Find where the given text appears and provide that cell's center as [X, Y] coordinate. 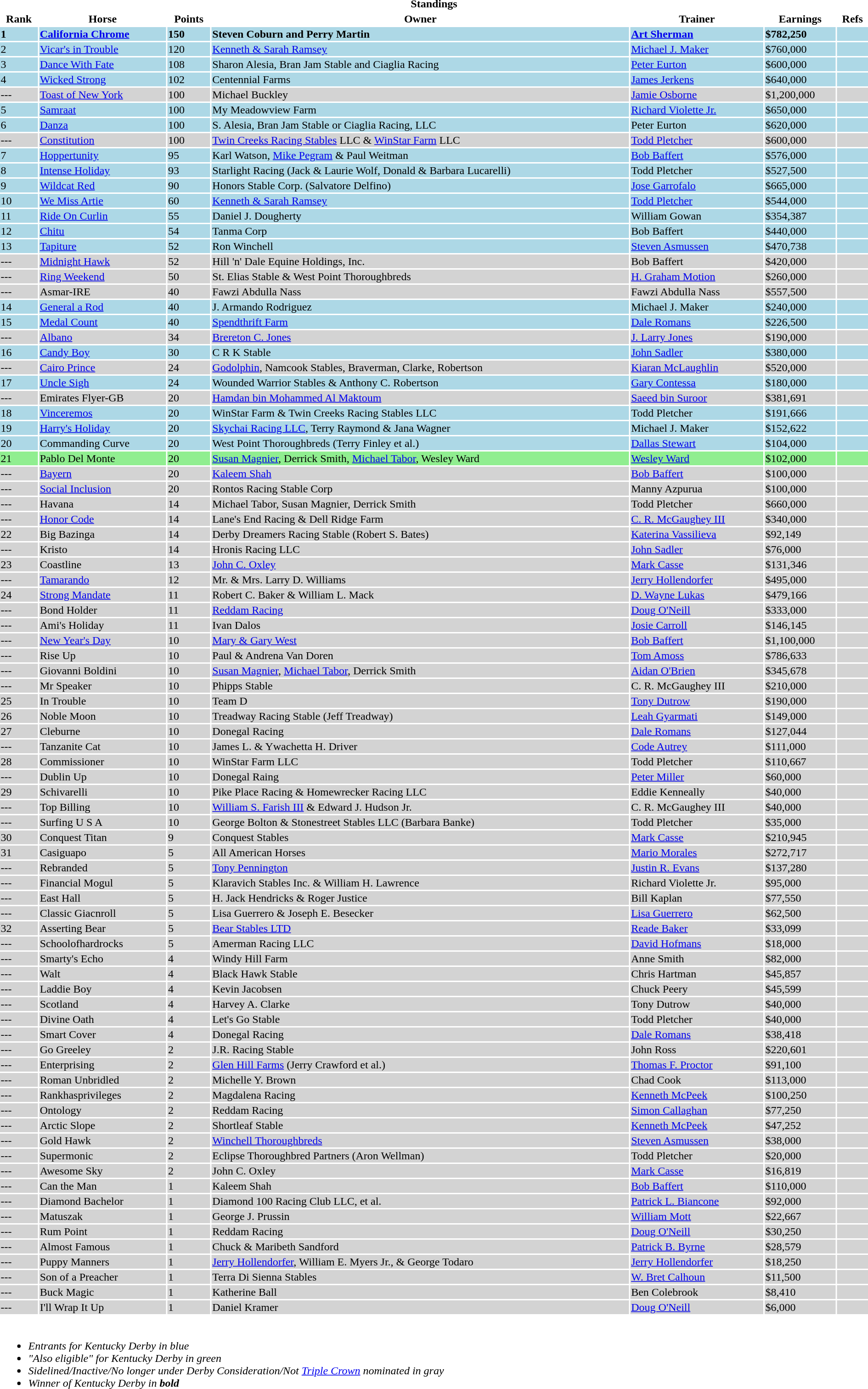
$30,250 [800, 1231]
$95,000 [800, 883]
William Mott [697, 1216]
Diamond Bachelor [102, 1201]
Honors Stable Corp. (Salvatore Delfino) [421, 186]
Son of a Preacher [102, 1277]
$28,579 [800, 1247]
$137,280 [800, 868]
Starlight Racing (Jack & Laurie Wolf, Donald & Barbara Lucarelli) [421, 170]
Saeed bin Suroor [697, 398]
$260,000 [800, 277]
8 [19, 170]
Refs [852, 19]
Jose Garrofalo [697, 186]
$191,666 [800, 413]
$220,601 [800, 1050]
Robert C. Baker & William L. Mack [421, 595]
Brereton C. Jones [421, 337]
Kevin Jacobsen [421, 989]
$272,717 [800, 853]
Magdalena Racing [421, 1095]
William Gowan [697, 216]
Scotland [102, 1004]
Go Greeley [102, 1050]
$33,099 [800, 928]
General a Rod [102, 307]
Emirates Flyer-GB [102, 398]
Art Sherman [697, 34]
Can the Man [102, 1186]
Let's Go Stable [421, 1019]
Skychai Racing LLC, Terry Raymond & Jana Wagner [421, 428]
Horse [102, 19]
Diamond 100 Racing Club LLC, et al. [421, 1201]
$22,667 [800, 1216]
$149,000 [800, 716]
$640,000 [800, 79]
$82,000 [800, 959]
25 [19, 701]
H. Jack Hendricks & Roger Justice [421, 898]
17 [19, 383]
Chuck Peery [697, 989]
Susan Magnier, Derrick Smith, Michael Tabor, Wesley Ward [421, 458]
Susan Magnier, Michael Tabor, Derrick Smith [421, 671]
$527,500 [800, 170]
$380,000 [800, 352]
Ride On Curlin [102, 216]
Awesome Sky [102, 1171]
St. Elias Stable & West Point Thoroughbreds [421, 277]
Jerry Hollendorfer, William E. Myers Jr., & George Todaro [421, 1262]
Dublin Up [102, 777]
Patrick L. Biancone [697, 1201]
Simon Callaghan [697, 1110]
102 [189, 79]
$62,500 [800, 913]
Rank [19, 19]
$92,000 [800, 1201]
J. Larry Jones [697, 337]
Tony Pennington [421, 868]
Spendthrift Farm [421, 322]
George Bolton & Stonestreet Stables LLC (Barbara Banke) [421, 822]
Intense Holiday [102, 170]
Shortleaf Stable [421, 1125]
Godolphin, Namcook Stables, Braverman, Clarke, Robertson [421, 367]
Treadway Racing Stable (Jeff Treadway) [421, 716]
Puppy Manners [102, 1262]
Pablo Del Monte [102, 458]
Katherine Ball [421, 1292]
Midnight Hawk [102, 261]
Winchell Thoroughbreds [421, 1141]
$620,000 [800, 125]
$11,500 [800, 1277]
15 [19, 322]
Toast of New York [102, 95]
Smarty's Echo [102, 959]
Lisa Guerrero & Joseph E. Besecker [421, 913]
$210,945 [800, 837]
93 [189, 170]
Chitu [102, 231]
Earnings [800, 19]
$45,599 [800, 989]
Chuck & Maribeth Sandford [421, 1247]
$1,100,000 [800, 640]
Samraat [102, 110]
16 [19, 352]
Amerman Racing LLC [421, 943]
Big Bazinga [102, 534]
Eclipse Thoroughbred Partners (Aron Wellman) [421, 1156]
Derby Dreamers Racing Stable (Robert S. Bates) [421, 534]
$381,691 [800, 398]
27 [19, 731]
Karl Watson, Mike Pegram & Paul Weitman [421, 155]
$210,000 [800, 686]
Buck Magic [102, 1292]
Black Hawk Stable [421, 974]
Code Autrey [697, 746]
Ring Weekend [102, 277]
Top Billing [102, 807]
Mary & Gary West [421, 640]
Vicar's in Trouble [102, 49]
Gold Hawk [102, 1141]
Bear Stables LTD [421, 928]
Bayern [102, 474]
Daniel Kramer [421, 1307]
$345,678 [800, 671]
$650,000 [800, 110]
Terra Di Sienna Stables [421, 1277]
Constitution [102, 140]
Social Inclusion [102, 489]
Wesley Ward [697, 458]
Cairo Prince [102, 367]
$6,000 [800, 1307]
Ron Winchell [421, 246]
60 [189, 201]
Conquest Titan [102, 837]
Strong Mandate [102, 595]
Rontos Racing Stable Corp [421, 489]
Manny Azpurua [697, 489]
Medal Count [102, 322]
Tom Amoss [697, 655]
Ben Colebrook [697, 1292]
Vinceremos [102, 413]
$38,000 [800, 1141]
Chris Hartman [697, 974]
C R K Stable [421, 352]
Kiaran McLaughlin [697, 367]
D. Wayne Lukas [697, 595]
Trainer [697, 19]
William S. Farish III & Edward J. Hudson Jr. [421, 807]
Patrick B. Byrne [697, 1247]
East Hall [102, 898]
Michael Tabor, Susan Magnier, Derrick Smith [421, 504]
Cleburne [102, 731]
34 [189, 337]
$782,250 [800, 34]
$146,145 [800, 625]
$18,250 [800, 1262]
Mario Morales [697, 853]
$340,000 [800, 519]
$35,000 [800, 822]
$16,819 [800, 1171]
New Year's Day [102, 640]
$77,550 [800, 898]
Tanzanite Cat [102, 746]
$354,387 [800, 216]
Coastline [102, 565]
3 [19, 64]
$495,000 [800, 580]
Danza [102, 125]
J.R. Racing Stable [421, 1050]
95 [189, 155]
31 [19, 853]
Rum Point [102, 1231]
Wounded Warrior Stables & Anthony C. Robertson [421, 383]
$91,100 [800, 1065]
Lane's End Racing & Dell Ridge Farm [421, 519]
Rise Up [102, 655]
$111,000 [800, 746]
$20,000 [800, 1156]
Matuszak [102, 1216]
Glen Hill Farms (Jerry Crawford et al.) [421, 1065]
Laddie Boy [102, 989]
Katerina Vassilieva [697, 534]
Kristo [102, 549]
Tanma Corp [421, 231]
Dallas Stewart [697, 443]
Almost Famous [102, 1247]
$152,622 [800, 428]
$470,738 [800, 246]
108 [189, 64]
Ontology [102, 1110]
19 [19, 428]
$333,000 [800, 610]
J. Armando Rodriguez [421, 307]
120 [189, 49]
WinStar Farm & Twin Creeks Racing Stables LLC [421, 413]
Mr. & Mrs. Larry D. Williams [421, 580]
$18,000 [800, 943]
Hill 'n' Dale Equine Holdings, Inc. [421, 261]
$102,000 [800, 458]
Enterprising [102, 1065]
Rankhasprivileges [102, 1095]
$92,149 [800, 534]
Josie Carroll [697, 625]
$226,500 [800, 322]
Candy Boy [102, 352]
George J. Prussin [421, 1216]
$576,000 [800, 155]
John Ross [697, 1050]
James L. & Ywachetta H. Driver [421, 746]
Hamdan bin Mohammed Al Maktoum [421, 398]
I'll Wrap It Up [102, 1307]
21 [19, 458]
Centennial Farms [421, 79]
90 [189, 186]
Albano [102, 337]
Ivan Dalos [421, 625]
Tamarando [102, 580]
$665,000 [800, 186]
Harvey A. Clarke [421, 1004]
Team D [421, 701]
In Trouble [102, 701]
18 [19, 413]
Leah Gyarmati [697, 716]
$38,418 [800, 1034]
Klaravich Stables Inc. & William H. Lawrence [421, 883]
Wildcat Red [102, 186]
$104,000 [800, 443]
Lisa Guerrero [697, 913]
Casiguapo [102, 853]
$557,500 [800, 292]
Daniel J. Dougherty [421, 216]
Schoolofhardrocks [102, 943]
32 [19, 928]
Phipps Stable [421, 686]
Donegal Raing [421, 777]
Schivarelli [102, 792]
Surfing U S A [102, 822]
Chad Cook [697, 1080]
Points [189, 19]
150 [189, 34]
Giovanni Boldini [102, 671]
Michelle Y. Brown [421, 1080]
Reade Baker [697, 928]
Tapiture [102, 246]
Asmar-IRE [102, 292]
$60,000 [800, 777]
Divine Oath [102, 1019]
James Jerkens [697, 79]
S. Alesia, Bran Jam Stable or Ciaglia Racing, LLC [421, 125]
Sharon Alesia, Bran Jam Stable and Ciaglia Racing [421, 64]
$110,000 [800, 1186]
$47,252 [800, 1125]
54 [189, 231]
50 [189, 277]
$420,000 [800, 261]
Eddie Kenneally [697, 792]
$760,000 [800, 49]
Arctic Slope [102, 1125]
Conquest Stables [421, 837]
Harry's Holiday [102, 428]
We Miss Artie [102, 201]
$1,200,000 [800, 95]
$131,346 [800, 565]
$520,000 [800, 367]
Jamie Osborne [697, 95]
Pike Place Racing & Homewrecker Racing LLC [421, 792]
WinStar Farm LLC [421, 762]
Dance With Fate [102, 64]
6 [19, 125]
My Meadowview Farm [421, 110]
Thomas F. Proctor [697, 1065]
Walt [102, 974]
Ami's Holiday [102, 625]
H. Graham Motion [697, 277]
Gary Contessa [697, 383]
Wicked Strong [102, 79]
Uncle Sigh [102, 383]
26 [19, 716]
Supermonic [102, 1156]
Classic Giacnroll [102, 913]
Commissioner [102, 762]
Financial Mogul [102, 883]
$45,857 [800, 974]
Anne Smith [697, 959]
55 [189, 216]
Bill Kaplan [697, 898]
23 [19, 565]
All American Horses [421, 853]
Bond Holder [102, 610]
$8,410 [800, 1292]
$100,250 [800, 1095]
West Point Thoroughbreds (Terry Finley et al.) [421, 443]
Rebranded [102, 868]
Havana [102, 504]
Steven Coburn and Perry Martin [421, 34]
$544,000 [800, 201]
$76,000 [800, 549]
Smart Cover [102, 1034]
Windy Hill Farm [421, 959]
Hronis Racing LLC [421, 549]
$440,000 [800, 231]
Paul & Andrena Van Doren [421, 655]
Owner [421, 19]
$127,044 [800, 731]
David Hofmans [697, 943]
$180,000 [800, 383]
$110,667 [800, 762]
Roman Unbridled [102, 1080]
Commanding Curve [102, 443]
Hoppertunity [102, 155]
$786,633 [800, 655]
29 [19, 792]
Noble Moon [102, 716]
$660,000 [800, 504]
$77,250 [800, 1110]
Justin R. Evans [697, 868]
Honor Code [102, 519]
22 [19, 534]
California Chrome [102, 34]
7 [19, 155]
Asserting Bear [102, 928]
$479,166 [800, 595]
Mr Speaker [102, 686]
$240,000 [800, 307]
Michael Buckley [421, 95]
Peter Miller [697, 777]
$113,000 [800, 1080]
W. Bret Calhoun [697, 1277]
Twin Creeks Racing Stables LLC & WinStar Farm LLC [421, 140]
28 [19, 762]
Aidan O'Brien [697, 671]
